Scan for the cell matching the given text and deliver its (x, y) coordinate at center. 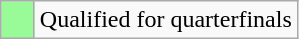
Qualified for quarterfinals (166, 20)
